Return (X, Y) of the center of cell containing provided text 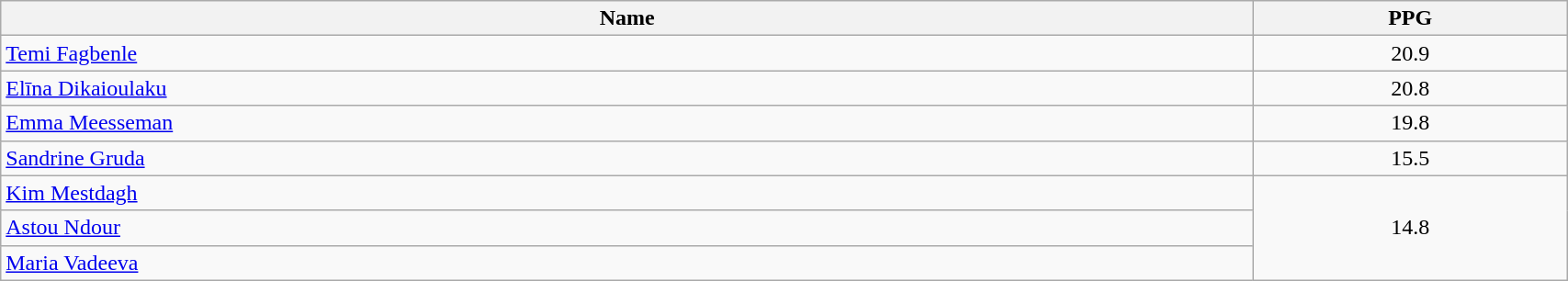
Astou Ndour (627, 228)
Kim Mestdagh (627, 193)
Maria Vadeeva (627, 263)
15.5 (1411, 158)
14.8 (1411, 228)
Emma Meesseman (627, 123)
PPG (1411, 18)
Elīna Dikaioulaku (627, 88)
19.8 (1411, 123)
Name (627, 18)
20.8 (1411, 88)
Temi Fagbenle (627, 53)
20.9 (1411, 53)
Sandrine Gruda (627, 158)
